Output the [x, y] coordinate of the center of the cell containing the given text.  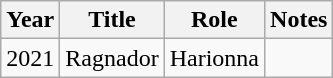
Role [214, 20]
2021 [30, 58]
Harionna [214, 58]
Notes [299, 20]
Ragnador [112, 58]
Title [112, 20]
Year [30, 20]
